Capture the cell that displays the provided text and extract its (x, y) central coordinate. 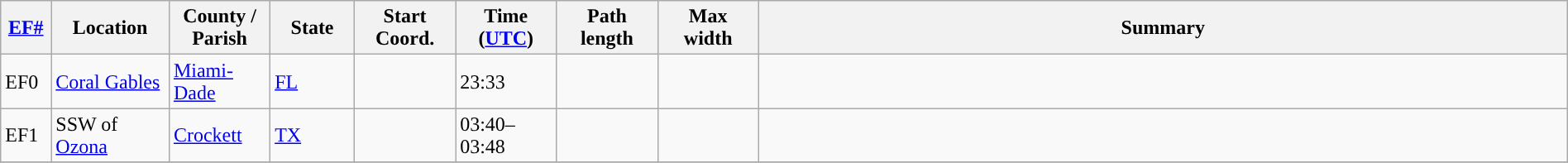
EF# (26, 28)
SSW of Ozona (111, 136)
Summary (1163, 28)
State (313, 28)
TX (313, 136)
FL (313, 81)
Start Coord. (404, 28)
County / Parish (219, 28)
EF0 (26, 81)
03:40–03:48 (506, 136)
Miami-Dade (219, 81)
Time (UTC) (506, 28)
Crockett (219, 136)
Location (111, 28)
Max width (708, 28)
Coral Gables (111, 81)
EF1 (26, 136)
Path length (607, 28)
23:33 (506, 81)
